Return the (x, y) coordinate for the center point of the cell that contains the specified text.  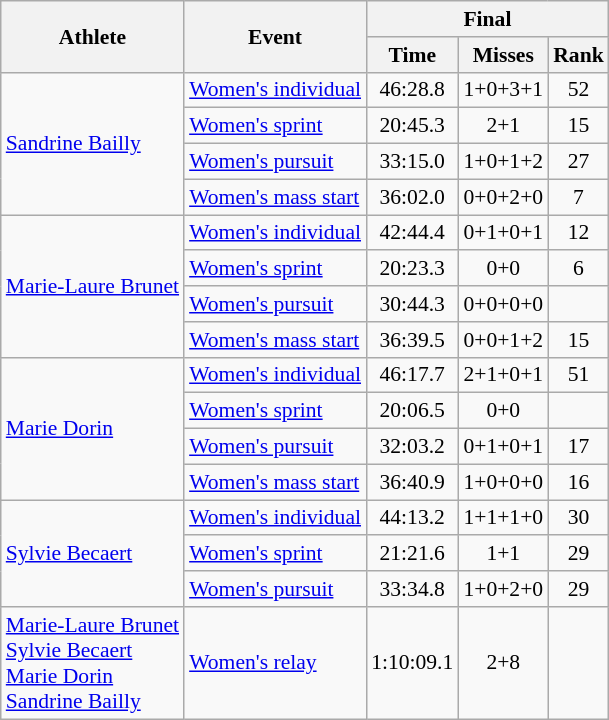
20:23.3 (412, 269)
0+0+1+2 (503, 340)
44:13.2 (412, 518)
12 (578, 233)
Time (412, 55)
Misses (503, 55)
36:02.0 (412, 197)
1:10:09.1 (412, 663)
1+0+0+0 (503, 482)
Event (275, 36)
33:15.0 (412, 162)
42:44.4 (412, 233)
Women's relay (275, 663)
2+1 (503, 126)
20:45.3 (412, 126)
30:44.3 (412, 304)
1+0+2+0 (503, 589)
46:17.7 (412, 375)
6 (578, 269)
7 (578, 197)
Marie-Laure Brunet (92, 286)
0+0+0+0 (503, 304)
Sylvie Becaert (92, 554)
21:21.6 (412, 554)
2+1+0+1 (503, 375)
Marie-Laure BrunetSylvie BecaertMarie DorinSandrine Bailly (92, 663)
Rank (578, 55)
Marie Dorin (92, 428)
1+1 (503, 554)
17 (578, 447)
33:34.8 (412, 589)
30 (578, 518)
32:03.2 (412, 447)
1+0+1+2 (503, 162)
0+0+2+0 (503, 197)
36:39.5 (412, 340)
1+1+1+0 (503, 518)
16 (578, 482)
Sandrine Bailly (92, 143)
46:28.8 (412, 90)
2+8 (503, 663)
27 (578, 162)
52 (578, 90)
Athlete (92, 36)
36:40.9 (412, 482)
20:06.5 (412, 411)
51 (578, 375)
Final (488, 19)
1+0+3+1 (503, 90)
